Pinpoint the cell where the given text exists, returning its (X, Y) midpoint coordinate. 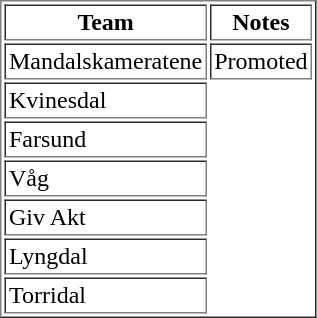
Giv Akt (105, 218)
Team (105, 22)
Kvinesdal (105, 100)
Våg (105, 178)
Farsund (105, 140)
Notes (261, 22)
Mandalskameratene (105, 62)
Torridal (105, 296)
Lyngdal (105, 256)
Promoted (261, 62)
